Identify which cell holds the provided text, then report its (X, Y) central coordinate. 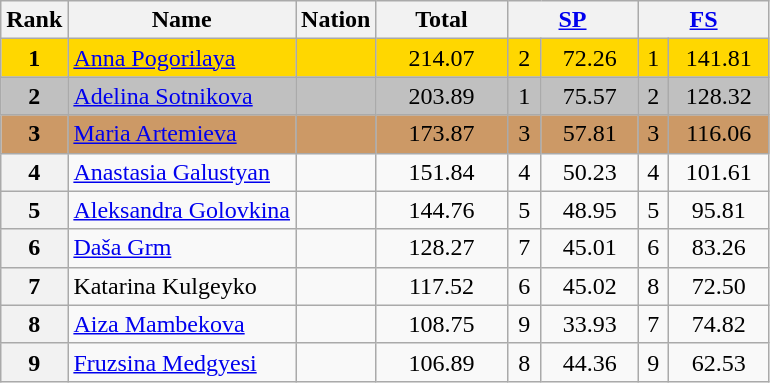
83.26 (718, 248)
144.76 (442, 210)
74.82 (718, 324)
33.93 (590, 324)
203.89 (442, 96)
106.89 (442, 362)
Total (442, 20)
Maria Artemieva (182, 134)
Adelina Sotnikova (182, 96)
108.75 (442, 324)
SP (572, 20)
57.81 (590, 134)
95.81 (718, 210)
FS (704, 20)
Aiza Mambekova (182, 324)
Anna Pogorilaya (182, 58)
101.61 (718, 172)
Fruzsina Medgyesi (182, 362)
128.27 (442, 248)
45.02 (590, 286)
72.50 (718, 286)
117.52 (442, 286)
75.57 (590, 96)
Daša Grm (182, 248)
151.84 (442, 172)
141.81 (718, 58)
50.23 (590, 172)
48.95 (590, 210)
45.01 (590, 248)
Katarina Kulgeyko (182, 286)
173.87 (442, 134)
128.32 (718, 96)
72.26 (590, 58)
Aleksandra Golovkina (182, 210)
44.36 (590, 362)
62.53 (718, 362)
116.06 (718, 134)
Rank (34, 20)
Anastasia Galustyan (182, 172)
Nation (336, 20)
214.07 (442, 58)
Name (182, 20)
